Find where the given text appears and provide that cell's center as (X, Y) coordinate. 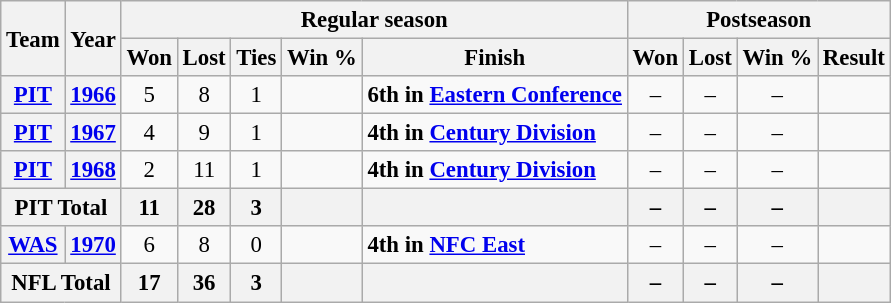
0 (256, 245)
1966 (93, 95)
1967 (93, 133)
PIT Total (61, 208)
Postseason (758, 20)
1970 (93, 245)
Ties (256, 58)
Regular season (374, 20)
28 (204, 208)
6 (149, 245)
17 (149, 283)
4th in NFC East (494, 245)
Year (93, 38)
2 (149, 170)
Result (854, 58)
6th in Eastern Conference (494, 95)
4 (149, 133)
WAS (33, 245)
36 (204, 283)
NFL Total (61, 283)
9 (204, 133)
Finish (494, 58)
5 (149, 95)
1968 (93, 170)
Team (33, 38)
